Locate the cell with the specified text and output its (X, Y) center coordinate. 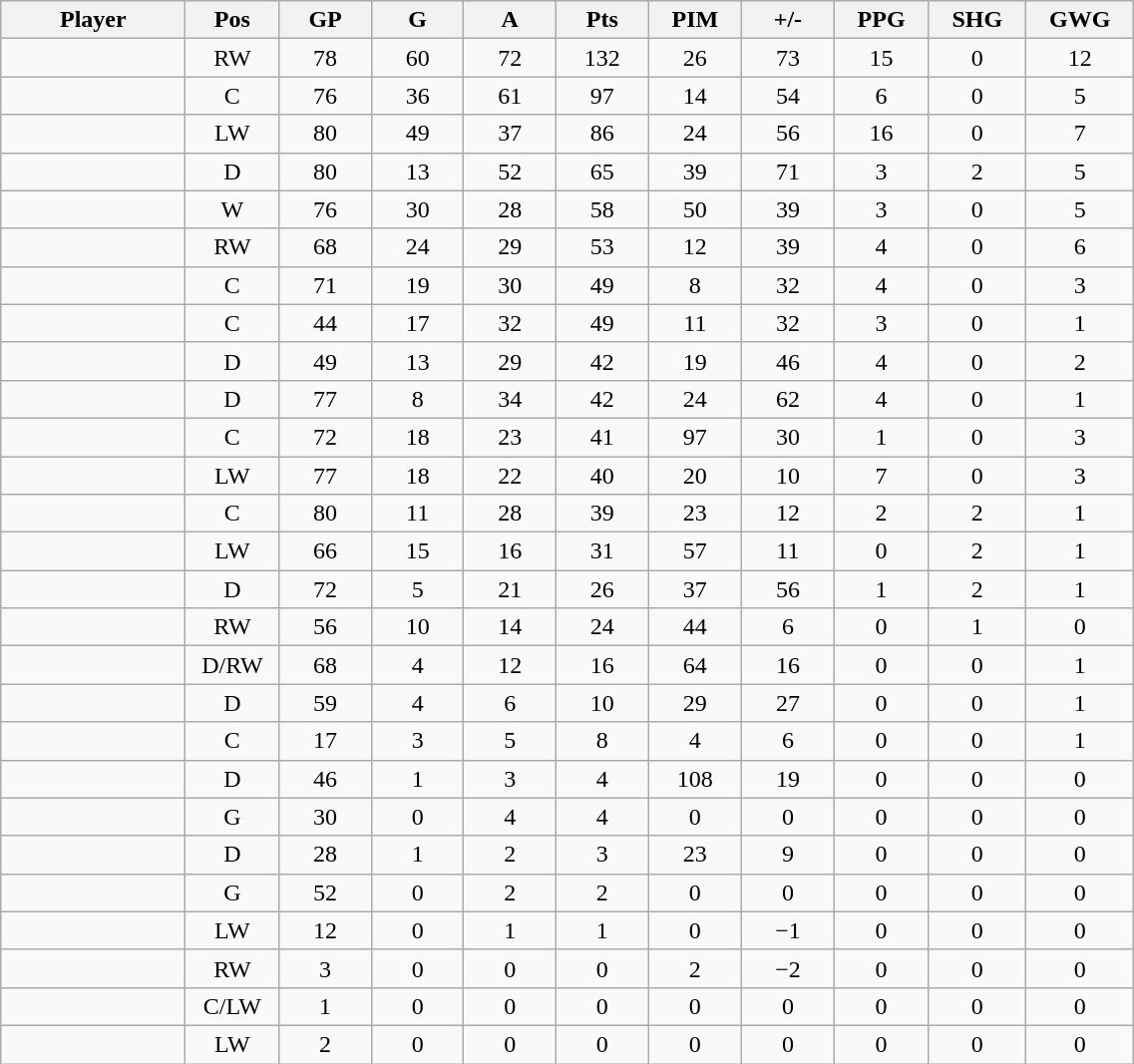
61 (511, 96)
D/RW (232, 665)
GWG (1080, 20)
60 (417, 58)
65 (602, 172)
57 (695, 551)
SHG (977, 20)
Pos (232, 20)
36 (417, 96)
22 (511, 476)
Player (94, 20)
59 (325, 703)
W (232, 209)
Pts (602, 20)
−2 (788, 968)
C/LW (232, 1006)
34 (511, 399)
62 (788, 399)
50 (695, 209)
−1 (788, 930)
27 (788, 703)
21 (511, 589)
GP (325, 20)
PPG (882, 20)
40 (602, 476)
64 (695, 665)
A (511, 20)
86 (602, 134)
9 (788, 855)
58 (602, 209)
108 (695, 779)
PIM (695, 20)
20 (695, 476)
41 (602, 437)
132 (602, 58)
53 (602, 247)
78 (325, 58)
54 (788, 96)
66 (325, 551)
73 (788, 58)
31 (602, 551)
+/- (788, 20)
